Pinpoint the cell where the given text exists, returning its (x, y) midpoint coordinate. 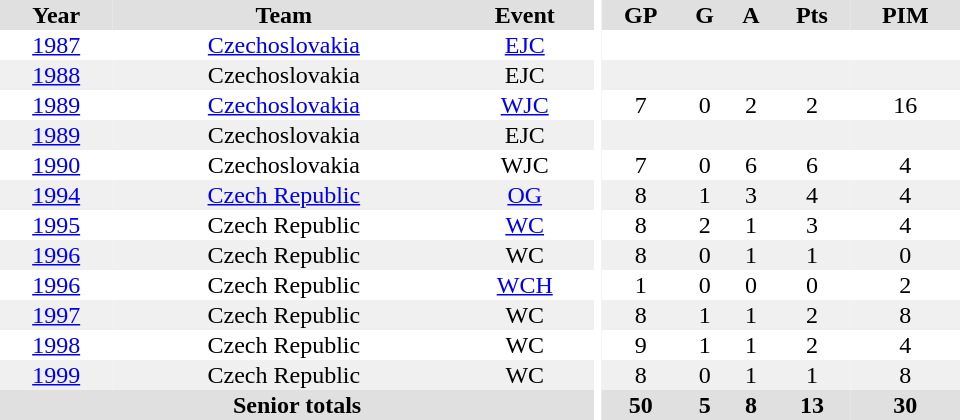
50 (641, 405)
1998 (56, 345)
GP (641, 15)
Team (284, 15)
A (752, 15)
1995 (56, 225)
1997 (56, 315)
30 (905, 405)
1988 (56, 75)
1994 (56, 195)
1990 (56, 165)
5 (705, 405)
Year (56, 15)
Senior totals (297, 405)
G (705, 15)
OG (524, 195)
9 (641, 345)
PIM (905, 15)
Pts (812, 15)
16 (905, 105)
1999 (56, 375)
13 (812, 405)
Event (524, 15)
1987 (56, 45)
WCH (524, 285)
